Extract the (X, Y) coordinate from the center of the cell holding the provided text.  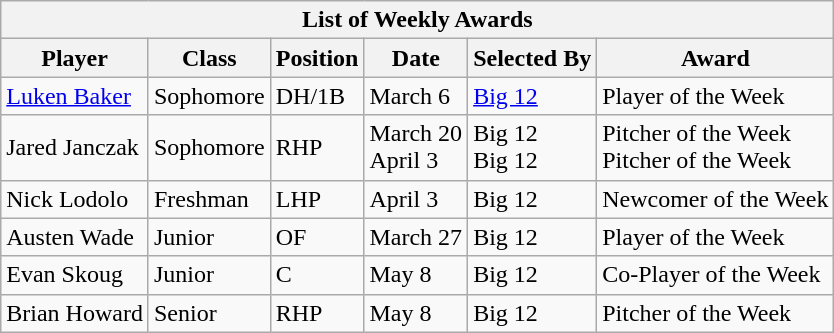
C (317, 275)
OF (317, 237)
Selected By (532, 58)
List of Weekly Awards (418, 20)
April 3 (416, 199)
Freshman (209, 199)
Jared Janczak (75, 148)
LHP (317, 199)
Player (75, 58)
DH/1B (317, 96)
Nick Lodolo (75, 199)
Position (317, 58)
Pitcher of the Week (716, 313)
Award (716, 58)
Brian Howard (75, 313)
Luken Baker (75, 96)
Class (209, 58)
Date (416, 58)
Co-Player of the Week (716, 275)
March 6 (416, 96)
Newcomer of the Week (716, 199)
March 27 (416, 237)
Big 12Big 12 (532, 148)
Senior (209, 313)
Pitcher of the WeekPitcher of the Week (716, 148)
Evan Skoug (75, 275)
Austen Wade (75, 237)
March 20April 3 (416, 148)
